Search for the cell housing the specified text and yield its [X, Y] center coordinate. 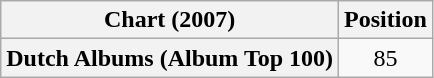
Chart (2007) [170, 20]
85 [386, 58]
Position [386, 20]
Dutch Albums (Album Top 100) [170, 58]
